Return (X, Y) of the center of cell containing provided text 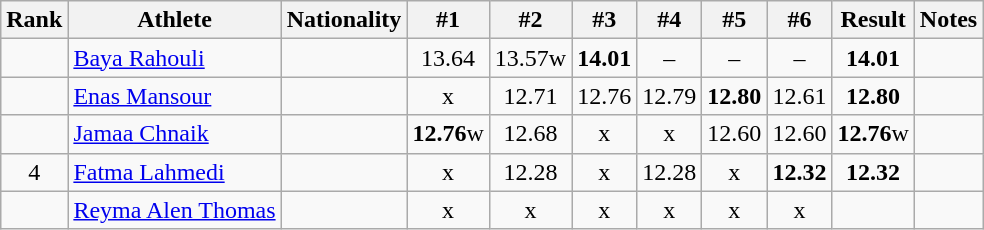
Reyma Alen Thomas (174, 210)
13.64 (448, 58)
#6 (800, 20)
12.71 (530, 96)
12.76 (604, 96)
Enas Mansour (174, 96)
12.68 (530, 134)
13.57w (530, 58)
Nationality (344, 20)
Jamaa Chnaik (174, 134)
#3 (604, 20)
12.79 (670, 96)
#1 (448, 20)
#5 (734, 20)
Athlete (174, 20)
Baya Rahouli (174, 58)
Notes (948, 20)
Result (873, 20)
Rank (34, 20)
4 (34, 172)
Fatma Lahmedi (174, 172)
12.61 (800, 96)
#2 (530, 20)
#4 (670, 20)
